Capture the cell that displays the provided text and extract its [x, y] central coordinate. 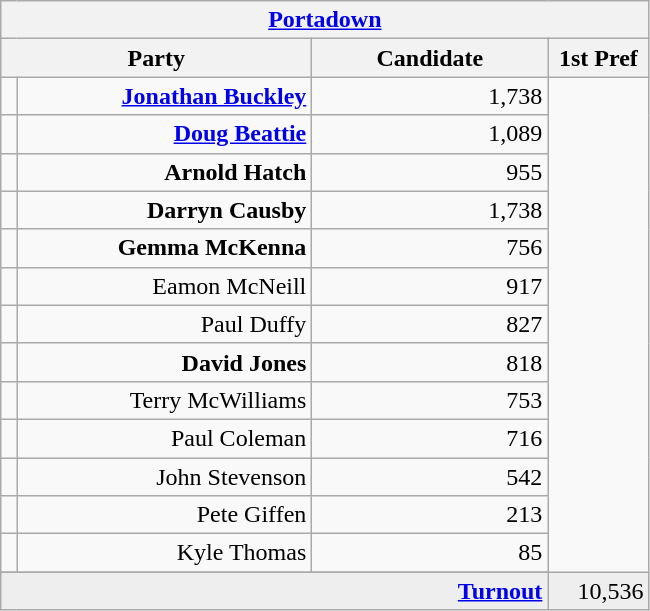
Gemma McKenna [164, 248]
Turnout [274, 591]
542 [430, 477]
753 [430, 400]
Arnold Hatch [164, 172]
Kyle Thomas [164, 553]
Candidate [430, 58]
827 [430, 324]
Pete Giffen [164, 515]
716 [430, 438]
756 [430, 248]
Paul Coleman [164, 438]
Doug Beattie [164, 134]
Jonathan Buckley [164, 96]
1st Pref [598, 58]
917 [430, 286]
1,089 [430, 134]
10,536 [598, 591]
Eamon McNeill [164, 286]
Darryn Causby [164, 210]
David Jones [164, 362]
85 [430, 553]
818 [430, 362]
Terry McWilliams [164, 400]
John Stevenson [164, 477]
Party [156, 58]
955 [430, 172]
213 [430, 515]
Portadown [325, 20]
Paul Duffy [164, 324]
